Pinpoint the cell where the given text exists, returning its (X, Y) midpoint coordinate. 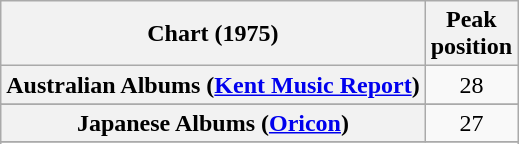
Australian Albums (Kent Music Report) (213, 85)
27 (471, 123)
Japanese Albums (Oricon) (213, 123)
Chart (1975) (213, 34)
Peakposition (471, 34)
28 (471, 85)
